Locate the cell with the specified text and output its [x, y] center coordinate. 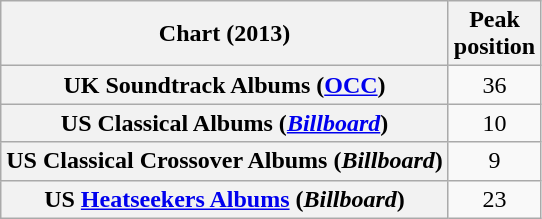
Peakposition [494, 34]
23 [494, 199]
Chart (2013) [225, 34]
10 [494, 123]
UK Soundtrack Albums (OCC) [225, 85]
US Heatseekers Albums (Billboard) [225, 199]
US Classical Crossover Albums (Billboard) [225, 161]
36 [494, 85]
US Classical Albums (Billboard) [225, 123]
9 [494, 161]
